Pinpoint the cell where the given text exists, returning its (X, Y) midpoint coordinate. 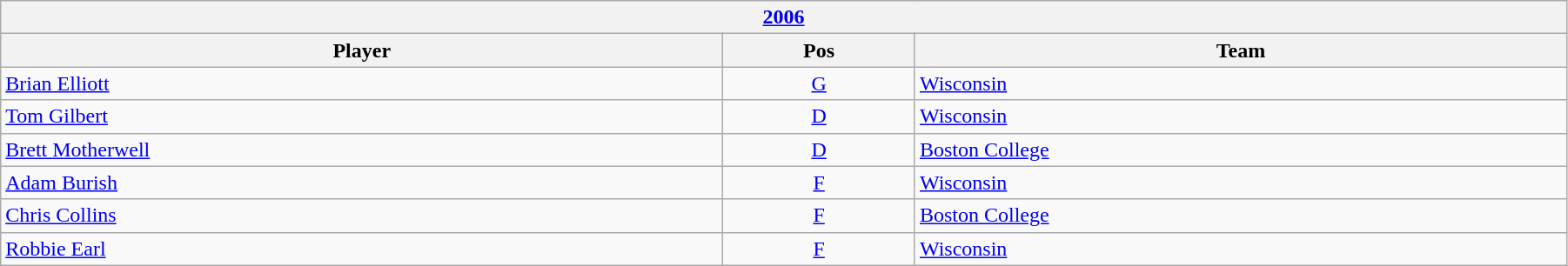
Tom Gilbert (362, 116)
Brian Elliott (362, 83)
Player (362, 50)
2006 (784, 17)
Team (1241, 50)
G (820, 83)
Chris Collins (362, 216)
Pos (820, 50)
Adam Burish (362, 183)
Robbie Earl (362, 249)
Brett Motherwell (362, 150)
